Pinpoint the cell where the given text exists, returning its (x, y) midpoint coordinate. 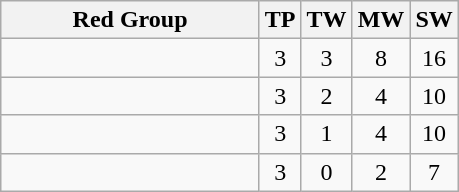
7 (434, 172)
Red Group (130, 20)
8 (381, 58)
SW (434, 20)
16 (434, 58)
MW (381, 20)
0 (326, 172)
TP (280, 20)
1 (326, 134)
TW (326, 20)
